Search for the cell housing the specified text and yield its [x, y] center coordinate. 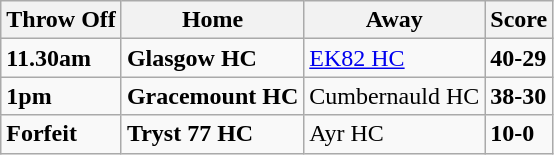
Throw Off [62, 20]
Tryst 77 HC [212, 134]
11.30am [62, 58]
Home [212, 20]
Score [519, 20]
Away [394, 20]
10-0 [519, 134]
40-29 [519, 58]
1pm [62, 96]
Cumbernauld HC [394, 96]
Gracemount HC [212, 96]
Glasgow HC [212, 58]
Ayr HC [394, 134]
EK82 HC [394, 58]
38-30 [519, 96]
Forfeit [62, 134]
